Provide the [x, y] coordinate of the cell's center where the given text is located.  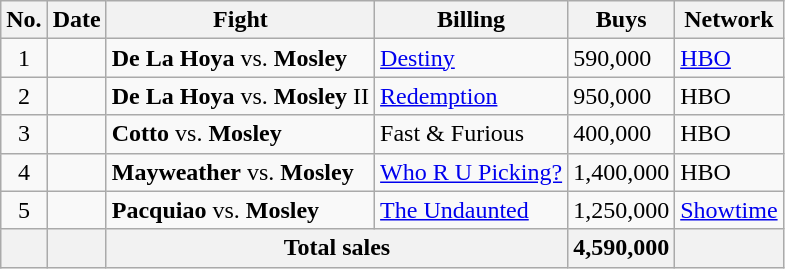
No. [24, 20]
1 [24, 58]
Mayweather vs. Mosley [240, 172]
Pacquiao vs. Mosley [240, 210]
The Undaunted [472, 210]
400,000 [622, 134]
3 [24, 134]
590,000 [622, 58]
2 [24, 96]
Destiny [472, 58]
Fight [240, 20]
Buys [622, 20]
5 [24, 210]
Cotto vs. Mosley [240, 134]
Who R U Picking? [472, 172]
1,250,000 [622, 210]
De La Hoya vs. Mosley II [240, 96]
Showtime [729, 210]
Redemption [472, 96]
4,590,000 [622, 248]
Network [729, 20]
Date [76, 20]
Billing [472, 20]
Total sales [336, 248]
4 [24, 172]
950,000 [622, 96]
De La Hoya vs. Mosley [240, 58]
1,400,000 [622, 172]
Fast & Furious [472, 134]
